Detect which cell encompasses the target text, then output its [X, Y] center coordinate. 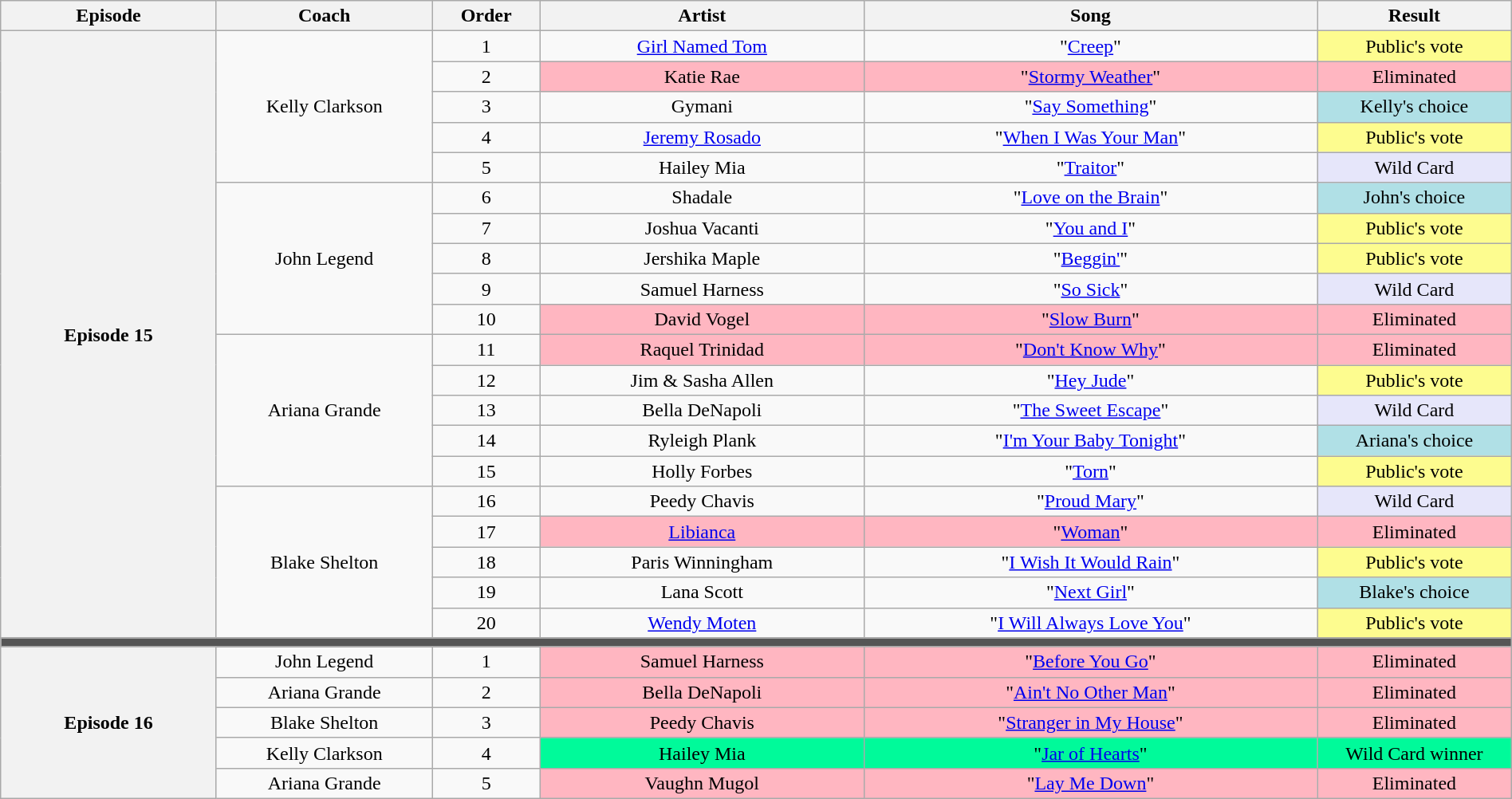
Raquel Trinidad [702, 349]
"Ain't No Other Man" [1090, 692]
19 [486, 592]
11 [486, 349]
9 [486, 289]
Result [1415, 16]
"I Wish It Would Rain" [1090, 562]
"Next Girl" [1090, 592]
20 [486, 623]
"When I Was Your Man" [1090, 137]
"Woman" [1090, 532]
"Slow Burn" [1090, 319]
13 [486, 411]
"So Sick" [1090, 289]
Lana Scott [702, 592]
"The Sweet Escape" [1090, 411]
"Creep" [1090, 46]
15 [486, 471]
16 [486, 502]
"I'm Your Baby Tonight" [1090, 441]
"Jar of Hearts" [1090, 753]
Song [1090, 16]
Episode [108, 16]
Blake's choice [1415, 592]
Shadale [702, 198]
"Stranger in My House" [1090, 722]
"Traitor" [1090, 167]
"Don't Know Why" [1090, 349]
"Hey Jude" [1090, 380]
Wild Card winner [1415, 753]
12 [486, 380]
Joshua Vacanti [702, 228]
Jershika Maple [702, 258]
"Torn" [1090, 471]
14 [486, 441]
Gymani [702, 107]
"Beggin'" [1090, 258]
7 [486, 228]
Katie Rae [702, 77]
David Vogel [702, 319]
Order [486, 16]
"I Will Always Love You" [1090, 623]
"Stormy Weather" [1090, 77]
Holly Forbes [702, 471]
17 [486, 532]
18 [486, 562]
John's choice [1415, 198]
"Lay Me Down" [1090, 783]
Wendy Moten [702, 623]
"Say Something" [1090, 107]
Coach [324, 16]
Girl Named Tom [702, 46]
8 [486, 258]
Paris Winningham [702, 562]
Artist [702, 16]
Libianca [702, 532]
Episode 15 [108, 335]
Jim & Sasha Allen [702, 380]
Kelly's choice [1415, 107]
"Proud Mary" [1090, 502]
Jeremy Rosado [702, 137]
"Love on the Brain" [1090, 198]
"You and I" [1090, 228]
Ariana's choice [1415, 441]
Vaughn Mugol [702, 783]
10 [486, 319]
"Before You Go" [1090, 662]
Episode 16 [108, 722]
6 [486, 198]
Ryleigh Plank [702, 441]
